Locate the cell with the specified text and output its (X, Y) center coordinate. 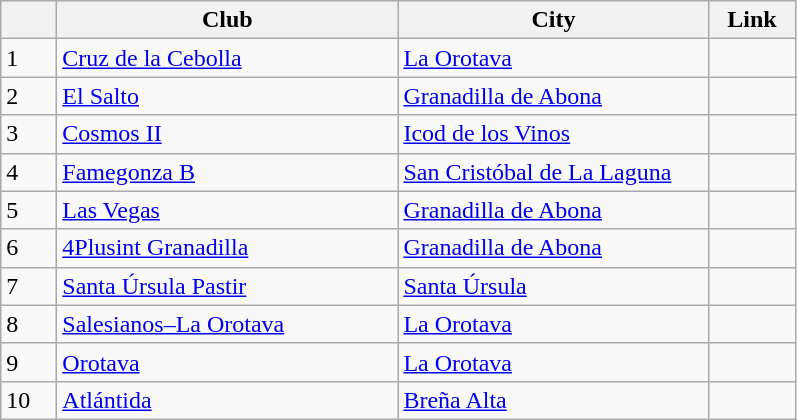
3 (29, 134)
Cruz de la Cebolla (228, 58)
8 (29, 324)
Link (752, 20)
10 (29, 400)
5 (29, 210)
1 (29, 58)
Club (228, 20)
Cosmos II (228, 134)
Breña Alta (554, 400)
Atlántida (228, 400)
San Cristóbal de La Laguna (554, 172)
Santa Úrsula Pastir (228, 286)
2 (29, 96)
El Salto (228, 96)
9 (29, 362)
Las Vegas (228, 210)
4Plusint Granadilla (228, 248)
Salesianos–La Orotava (228, 324)
Santa Úrsula (554, 286)
Famegonza B (228, 172)
Orotava (228, 362)
Icod de los Vinos (554, 134)
4 (29, 172)
City (554, 20)
6 (29, 248)
7 (29, 286)
